Output the (x, y) coordinate of the center of the cell containing the given text.  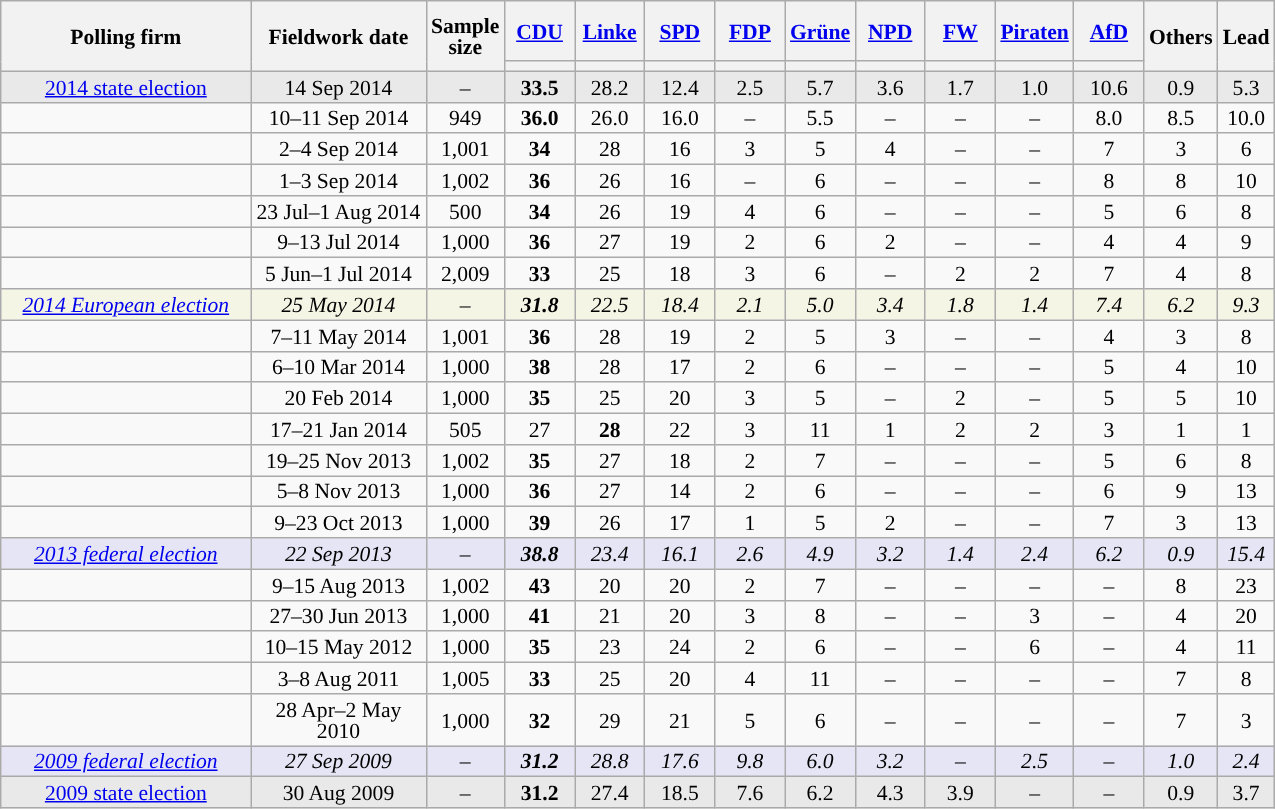
3.7 (1246, 792)
Samplesize (465, 36)
39 (539, 522)
31.8 (539, 304)
8.5 (1181, 118)
27.4 (610, 792)
5 Jun–1 Jul 2014 (338, 274)
14 Sep 2014 (338, 86)
6.0 (820, 762)
23.4 (610, 554)
Grüne (820, 31)
8.0 (1109, 118)
3.4 (890, 304)
36.0 (539, 118)
9–15 Aug 2013 (338, 584)
28 Apr–2 May 2010 (338, 720)
9–13 Jul 2014 (338, 242)
SPD (680, 31)
43 (539, 584)
1–3 Sep 2014 (338, 180)
2–4 Sep 2014 (338, 150)
4.3 (890, 792)
10.6 (1109, 86)
23 Jul–1 Aug 2014 (338, 212)
19–25 Nov 2013 (338, 460)
32 (539, 720)
4.9 (820, 554)
30 Aug 2009 (338, 792)
16.1 (680, 554)
Piraten (1034, 31)
24 (680, 648)
3–8 Aug 2011 (338, 678)
22 (680, 430)
CDU (539, 31)
9.3 (1246, 304)
9–23 Oct 2013 (338, 522)
5.7 (820, 86)
27 Sep 2009 (338, 762)
AfD (1109, 31)
Others (1181, 36)
33.5 (539, 86)
2014 European election (126, 304)
1.7 (960, 86)
10.0 (1246, 118)
Fieldwork date (338, 36)
41 (539, 616)
12.4 (680, 86)
5–8 Nov 2013 (338, 492)
10–11 Sep 2014 (338, 118)
38.8 (539, 554)
18.5 (680, 792)
20 Feb 2014 (338, 398)
2.6 (750, 554)
5.0 (820, 304)
2.1 (750, 304)
2,009 (465, 274)
1,005 (465, 678)
7–11 May 2014 (338, 336)
16.0 (680, 118)
7.6 (750, 792)
9.8 (750, 762)
2009 federal election (126, 762)
17.6 (680, 762)
Linke (610, 31)
FW (960, 31)
505 (465, 430)
2013 federal election (126, 554)
3.9 (960, 792)
5.5 (820, 118)
14 (680, 492)
2014 state election (126, 86)
3.6 (890, 86)
949 (465, 118)
18.4 (680, 304)
2009 state election (126, 792)
22.5 (610, 304)
6–10 Mar 2014 (338, 366)
28.8 (610, 762)
29 (610, 720)
22 Sep 2013 (338, 554)
27–30 Jun 2013 (338, 616)
25 May 2014 (338, 304)
Lead (1246, 36)
38 (539, 366)
FDP (750, 31)
5.3 (1246, 86)
1.8 (960, 304)
26.0 (610, 118)
10–15 May 2012 (338, 648)
Polling firm (126, 36)
17–21 Jan 2014 (338, 430)
28.2 (610, 86)
500 (465, 212)
15.4 (1246, 554)
7.4 (1109, 304)
NPD (890, 31)
